Capture the cell that displays the provided text and extract its (X, Y) central coordinate. 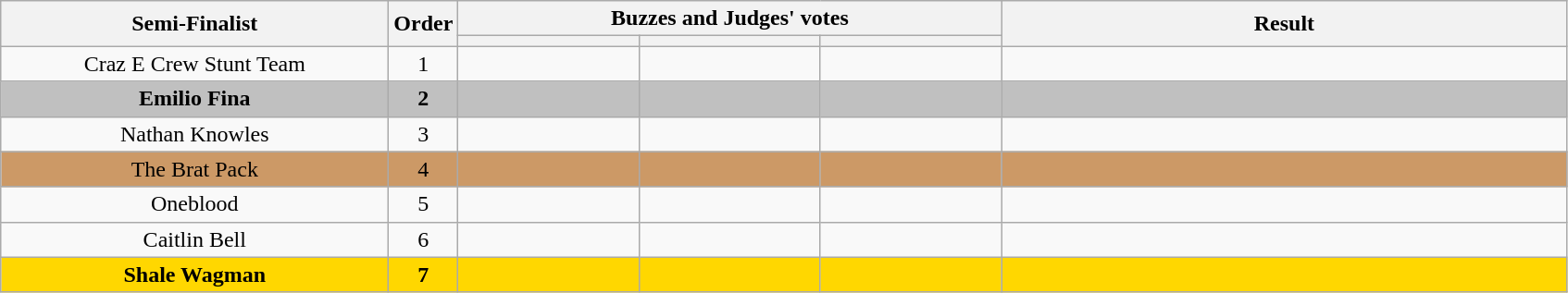
Oneblood (194, 204)
Nathan Knowles (194, 134)
7 (424, 275)
6 (424, 239)
Caitlin Bell (194, 239)
2 (424, 99)
Craz E Crew Stunt Team (194, 64)
Buzzes and Judges' votes (729, 18)
Semi-Finalist (194, 24)
The Brat Pack (194, 169)
3 (424, 134)
4 (424, 169)
5 (424, 204)
1 (424, 64)
Shale Wagman (194, 275)
Emilio Fina (194, 99)
Result (1285, 24)
Order (424, 24)
